Extract the [X, Y] coordinate from the center of the cell holding the provided text.  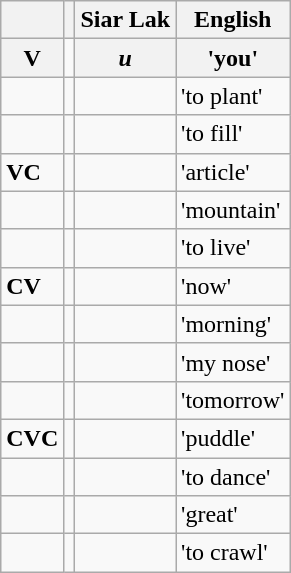
VC [32, 172]
CV [32, 286]
'to dance' [233, 477]
CVC [32, 438]
English [233, 20]
u [126, 58]
'now' [233, 286]
'to fill' [233, 134]
'puddle' [233, 438]
V [32, 58]
'you' [233, 58]
Siar Lak [126, 20]
'to live' [233, 248]
'great' [233, 515]
'mountain' [233, 210]
'my nose' [233, 362]
'tomorrow' [233, 400]
'morning' [233, 324]
'to crawl' [233, 553]
'article' [233, 172]
'to plant' [233, 96]
